Identify which cell holds the provided text, then report its (x, y) central coordinate. 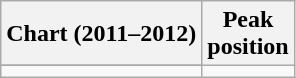
Chart (2011–2012) (102, 34)
Peakposition (248, 34)
